For the text-containing cell, return its midpoint in [X, Y] coordinate format. 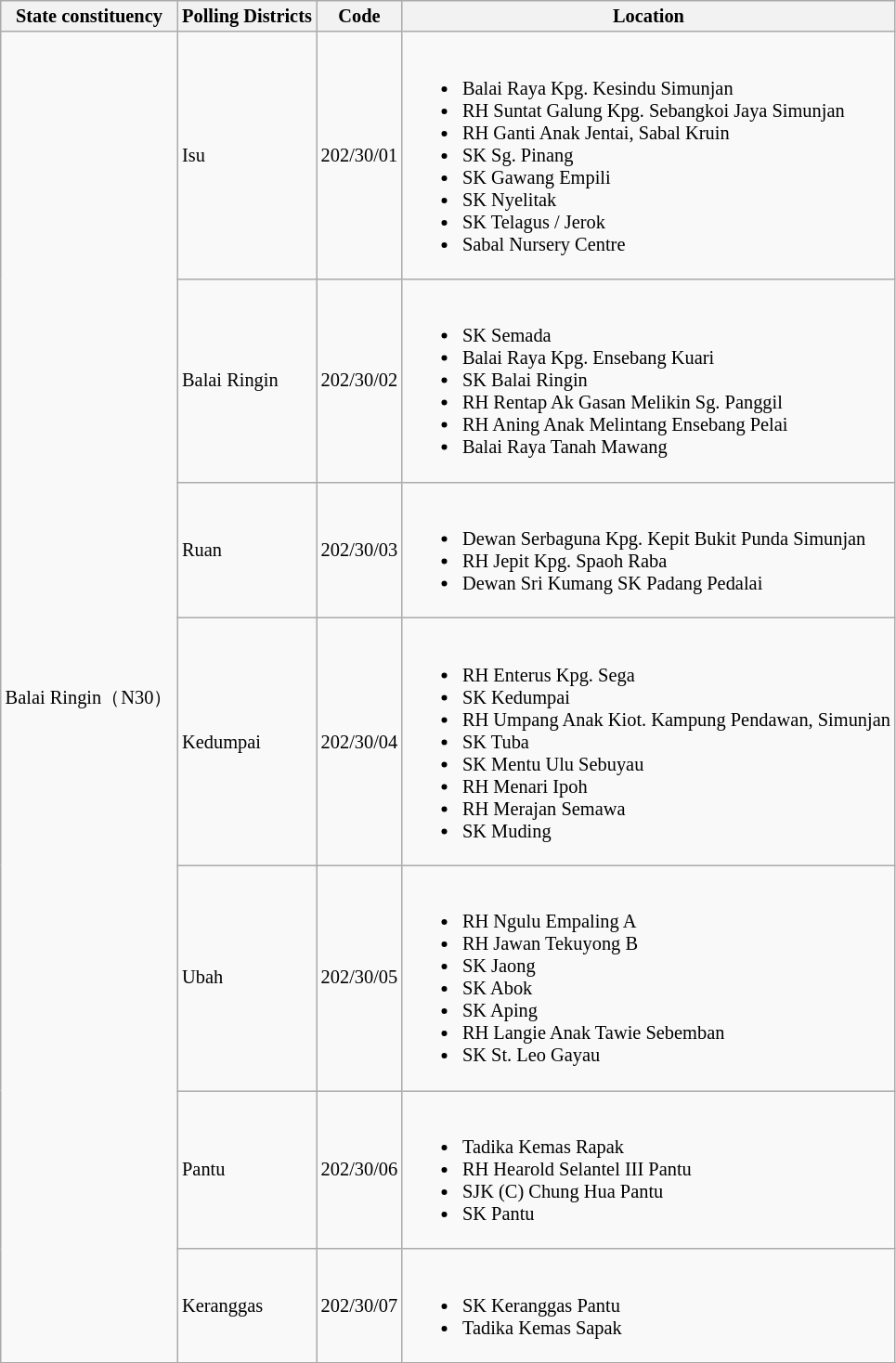
Keranggas [247, 1305]
RH Enterus Kpg. SegaSK KedumpaiRH Umpang Anak Kiot. Kampung Pendawan, SimunjanSK TubaSK Mentu Ulu SebuyauRH Menari IpohRH Merajan SemawaSK Muding [648, 741]
RH Ngulu Empaling ARH Jawan Tekuyong BSK JaongSK AbokSK ApingRH Langie Anak Tawie SebembanSK St. Leo Gayau [648, 978]
Polling Districts [247, 16]
202/30/04 [359, 741]
202/30/01 [359, 155]
Tadika Kemas RapakRH Hearold Selantel III PantuSJK (C) Chung Hua PantuSK Pantu [648, 1169]
202/30/05 [359, 978]
Dewan Serbaguna Kpg. Kepit Bukit Punda SimunjanRH Jepit Kpg. Spaoh RabaDewan Sri Kumang SK Padang Pedalai [648, 550]
Isu [247, 155]
202/30/03 [359, 550]
SK Keranggas PantuTadika Kemas Sapak [648, 1305]
Kedumpai [247, 741]
202/30/06 [359, 1169]
Location [648, 16]
Ruan [247, 550]
Balai Ringin [247, 380]
202/30/02 [359, 380]
Balai Ringin（N30） [89, 696]
Code [359, 16]
Ubah [247, 978]
Pantu [247, 1169]
202/30/07 [359, 1305]
State constituency [89, 16]
